Extract the [x, y] coordinate from the center of the cell holding the provided text.  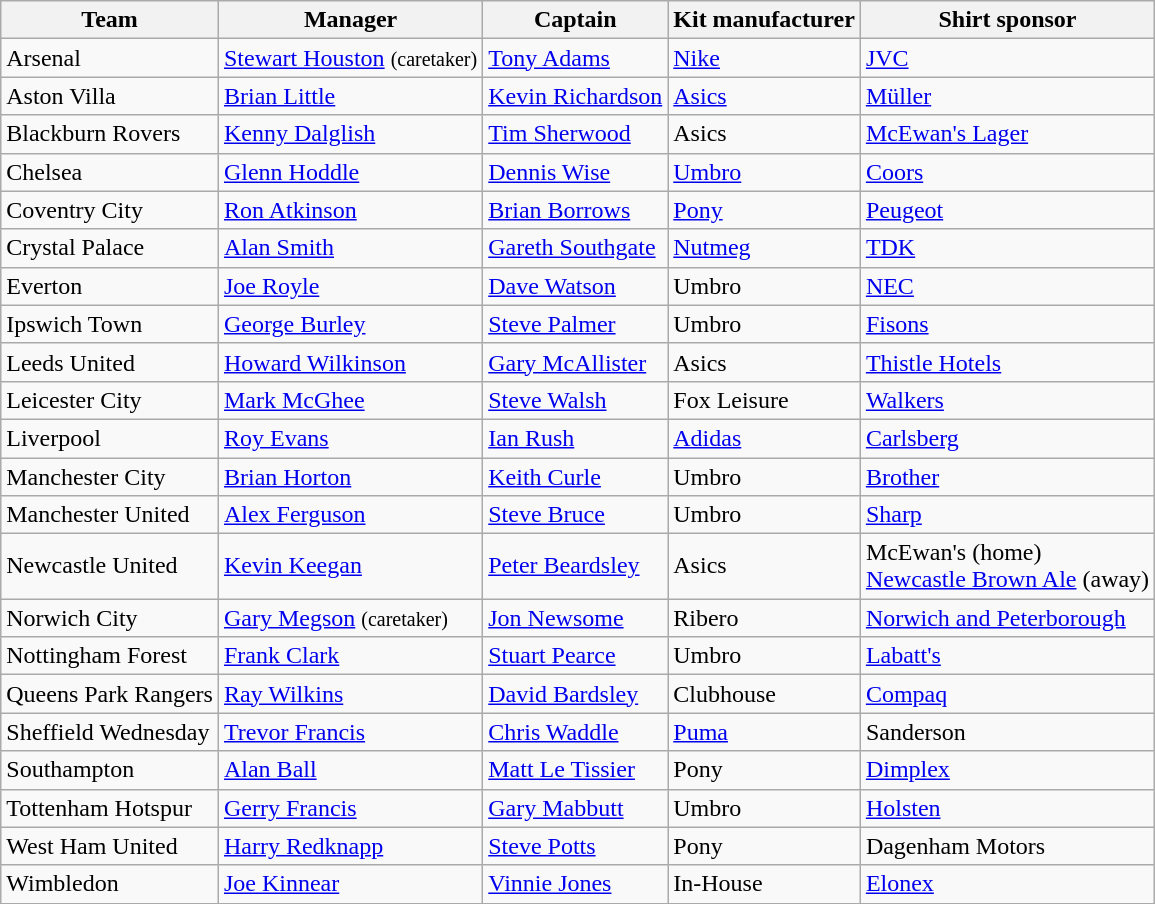
Leicester City [110, 400]
Müller [1007, 96]
Liverpool [110, 438]
Compaq [1007, 694]
McEwan's Lager [1007, 134]
Howard Wilkinson [350, 362]
Steve Bruce [576, 515]
Norwich and Peterborough [1007, 618]
Southampton [110, 770]
Tottenham Hotspur [110, 808]
Gerry Francis [350, 808]
Blackburn Rovers [110, 134]
Aston Villa [110, 96]
Nutmeg [764, 248]
Arsenal [110, 58]
Norwich City [110, 618]
Steve Palmer [576, 324]
Dennis Wise [576, 172]
Stuart Pearce [576, 656]
Jon Newsome [576, 618]
George Burley [350, 324]
Gary Mabbutt [576, 808]
JVC [1007, 58]
Matt Le Tissier [576, 770]
Alex Ferguson [350, 515]
Brian Horton [350, 477]
Fisons [1007, 324]
Gary McAllister [576, 362]
Sanderson [1007, 732]
Everton [110, 286]
Ray Wilkins [350, 694]
Manager [350, 20]
Peter Beardsley [576, 566]
Glenn Hoddle [350, 172]
Dagenham Motors [1007, 846]
McEwan's (home)Newcastle Brown Ale (away) [1007, 566]
Brian Little [350, 96]
Newcastle United [110, 566]
Nike [764, 58]
Gary Megson (caretaker) [350, 618]
Elonex [1007, 884]
Walkers [1007, 400]
Gareth Southgate [576, 248]
Manchester City [110, 477]
Frank Clark [350, 656]
Vinnie Jones [576, 884]
Leeds United [110, 362]
Coors [1007, 172]
Dimplex [1007, 770]
Captain [576, 20]
Coventry City [110, 210]
Ron Atkinson [350, 210]
Mark McGhee [350, 400]
In-House [764, 884]
Sharp [1007, 515]
Steve Potts [576, 846]
Shirt sponsor [1007, 20]
Peugeot [1007, 210]
Harry Redknapp [350, 846]
NEC [1007, 286]
Nottingham Forest [110, 656]
Kenny Dalglish [350, 134]
Ian Rush [576, 438]
Ipswich Town [110, 324]
Alan Smith [350, 248]
Kevin Keegan [350, 566]
Crystal Palace [110, 248]
Stewart Houston (caretaker) [350, 58]
Brother [1007, 477]
Fox Leisure [764, 400]
Joe Kinnear [350, 884]
Adidas [764, 438]
Joe Royle [350, 286]
Tim Sherwood [576, 134]
Alan Ball [350, 770]
Labatt's [1007, 656]
Wimbledon [110, 884]
Tony Adams [576, 58]
Dave Watson [576, 286]
Roy Evans [350, 438]
Trevor Francis [350, 732]
Carlsberg [1007, 438]
Sheffield Wednesday [110, 732]
Kevin Richardson [576, 96]
Thistle Hotels [1007, 362]
Chelsea [110, 172]
Steve Walsh [576, 400]
Kit manufacturer [764, 20]
Puma [764, 732]
David Bardsley [576, 694]
Ribero [764, 618]
Queens Park Rangers [110, 694]
TDK [1007, 248]
West Ham United [110, 846]
Keith Curle [576, 477]
Manchester United [110, 515]
Team [110, 20]
Holsten [1007, 808]
Brian Borrows [576, 210]
Chris Waddle [576, 732]
Clubhouse [764, 694]
